Capture the cell that displays the provided text and extract its (x, y) central coordinate. 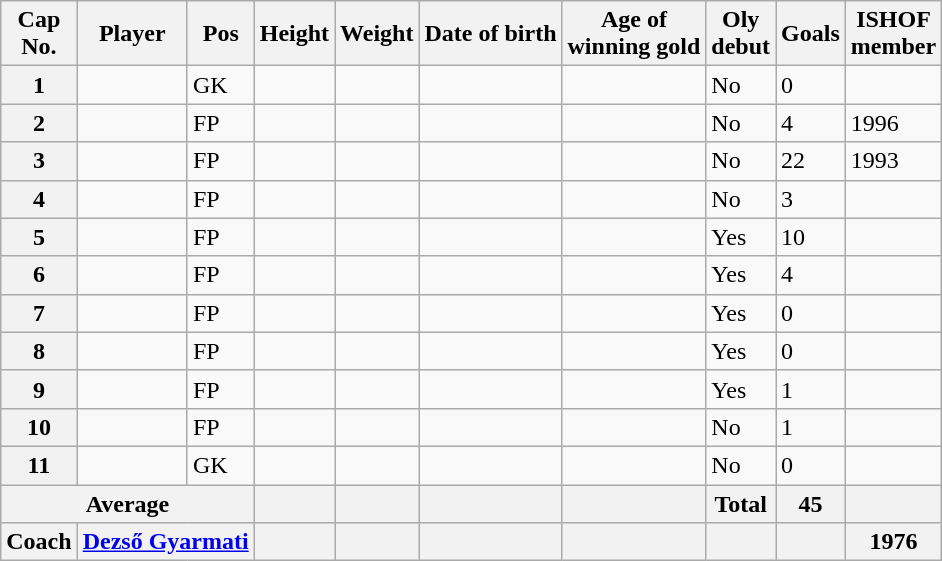
ISHOFmember (893, 34)
45 (811, 503)
1996 (893, 123)
Age ofwinning gold (634, 34)
Height (294, 34)
1993 (893, 161)
CapNo. (39, 34)
5 (39, 237)
6 (39, 275)
Average (128, 503)
9 (39, 389)
Dezső Gyarmati (166, 542)
11 (39, 465)
Date of birth (490, 34)
Pos (220, 34)
Player (132, 34)
Weight (377, 34)
8 (39, 351)
Olydebut (741, 34)
22 (811, 161)
2 (39, 123)
1976 (893, 542)
Coach (39, 542)
Total (741, 503)
Goals (811, 34)
7 (39, 313)
